Search for the cell housing the specified text and yield its (X, Y) center coordinate. 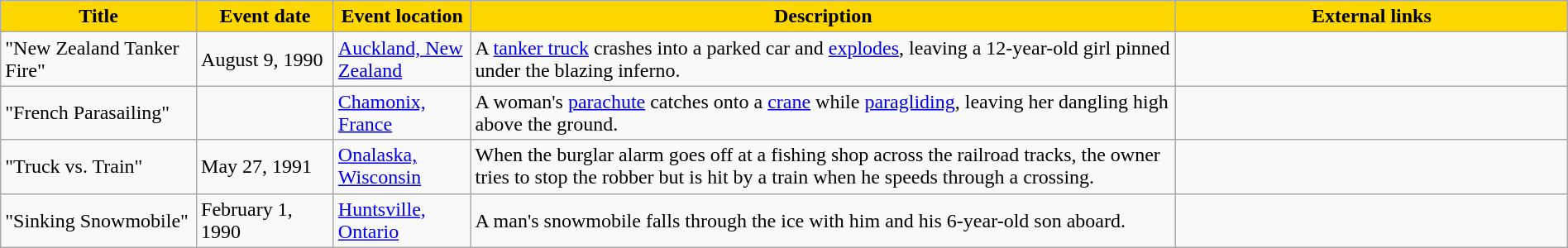
Event date (265, 17)
August 9, 1990 (265, 60)
A tanker truck crashes into a parked car and explodes, leaving a 12-year-old girl pinned under the blazing inferno. (824, 60)
Onalaska, Wisconsin (402, 167)
"Sinking Snowmobile" (99, 220)
Chamonix, France (402, 112)
"French Parasailing" (99, 112)
"New Zealand Tanker Fire" (99, 60)
A man's snowmobile falls through the ice with him and his 6-year-old son aboard. (824, 220)
May 27, 1991 (265, 167)
Auckland, New Zealand (402, 60)
"Truck vs. Train" (99, 167)
Description (824, 17)
Huntsville, Ontario (402, 220)
Title (99, 17)
A woman's parachute catches onto a crane while paragliding, leaving her dangling high above the ground. (824, 112)
External links (1372, 17)
Event location (402, 17)
February 1, 1990 (265, 220)
